Provide the (X, Y) coordinate of the cell's center where the given text is located.  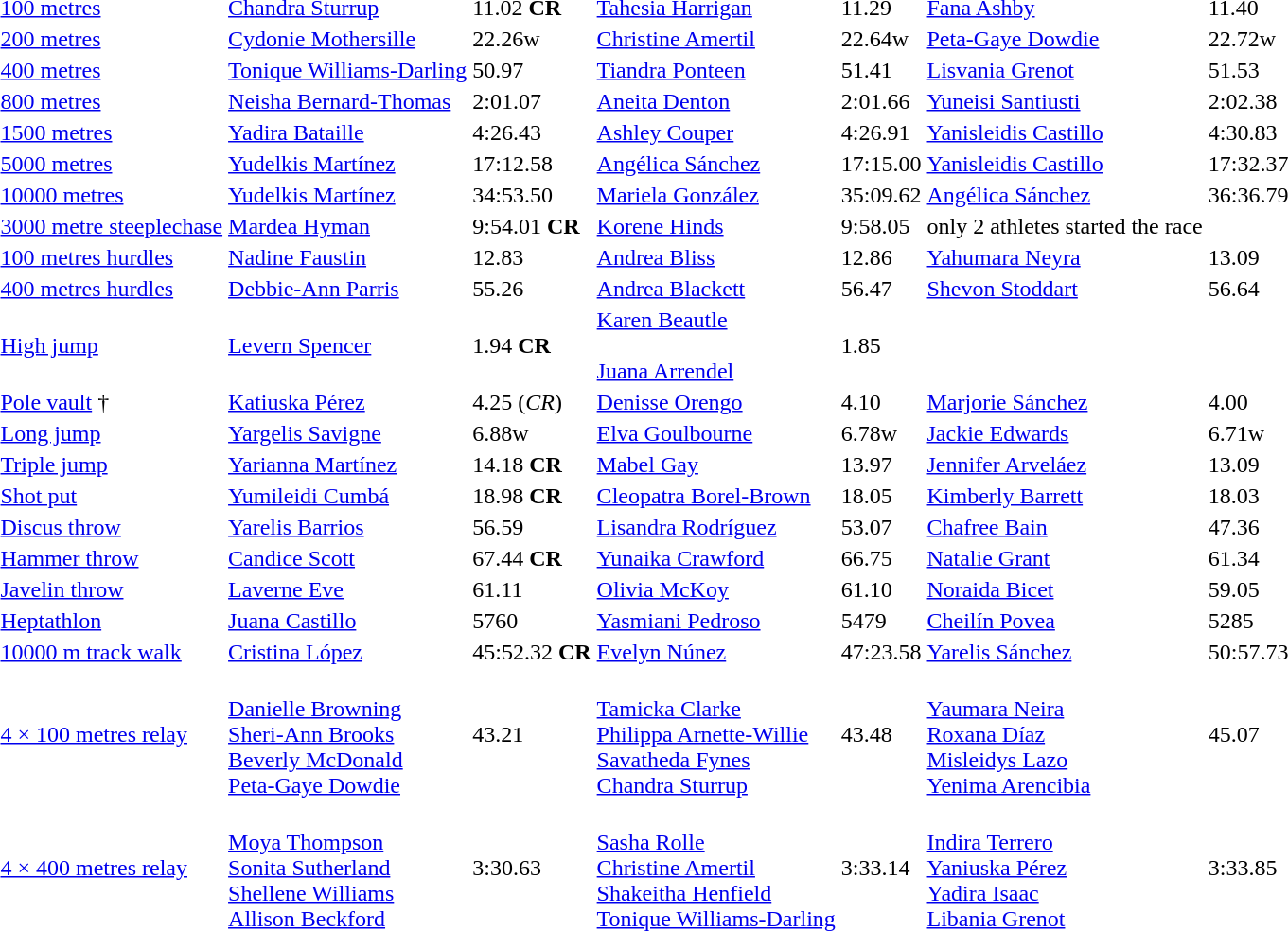
5479 (881, 621)
Mabel Gay (715, 465)
Cheilín Povea (1065, 621)
18.98 CR (532, 496)
Tamicka ClarkePhilippa Arnette-WillieSavatheda FynesChandra Sturrup (715, 734)
45:52.32 CR (532, 652)
Noraida Bicet (1065, 589)
56.47 (881, 289)
Levern Spencer (348, 345)
4:26.91 (881, 132)
47:23.58 (881, 652)
61.10 (881, 589)
53.07 (881, 527)
1.85 (881, 345)
13.97 (881, 465)
Yahumara Neyra (1065, 257)
only 2 athletes started the race (1065, 226)
Evelyn Núnez (715, 652)
1.94 CR (532, 345)
14.18 CR (532, 465)
Lisvania Grenot (1065, 70)
6.88w (532, 433)
Jennifer Arveláez (1065, 465)
2:01.07 (532, 101)
4:26.43 (532, 132)
43.48 (881, 734)
56.59 (532, 527)
Christine Amertil (715, 39)
Karen Beautle Juana Arrendel (715, 345)
66.75 (881, 558)
Marjorie Sánchez (1065, 402)
Yadira Bataille (348, 132)
4.25 (CR) (532, 402)
2:01.66 (881, 101)
Yarelis Barrios (348, 527)
34:53.50 (532, 195)
Natalie Grant (1065, 558)
Mardea Hyman (348, 226)
Andrea Bliss (715, 257)
12.83 (532, 257)
Juana Castillo (348, 621)
67.44 CR (532, 558)
61.11 (532, 589)
5760 (532, 621)
Peta-Gaye Dowdie (1065, 39)
55.26 (532, 289)
Cydonie Mothersille (348, 39)
9:58.05 (881, 226)
Nadine Faustin (348, 257)
Denisse Orengo (715, 402)
Yunaika Crawford (715, 558)
Jackie Edwards (1065, 433)
Yarianna Martínez (348, 465)
Yargelis Savigne (348, 433)
Elva Goulbourne (715, 433)
Candice Scott (348, 558)
Yasmiani Pedroso (715, 621)
17:12.58 (532, 164)
Ashley Couper (715, 132)
Tiandra Ponteen (715, 70)
Aneita Denton (715, 101)
4.10 (881, 402)
Neisha Bernard-Thomas (348, 101)
Andrea Blackett (715, 289)
12.86 (881, 257)
Kimberly Barrett (1065, 496)
Katiuska Pérez (348, 402)
Tonique Williams-Darling (348, 70)
17:15.00 (881, 164)
Mariela González (715, 195)
Yumileidi Cumbá (348, 496)
Laverne Eve (348, 589)
Danielle BrowningSheri-Ann BrooksBeverly McDonaldPeta-Gaye Dowdie (348, 734)
9:54.01 CR (532, 226)
18.05 (881, 496)
Yuneisi Santiusti (1065, 101)
Olivia McKoy (715, 589)
Chafree Bain (1065, 527)
Cleopatra Borel-Brown (715, 496)
Korene Hinds (715, 226)
51.41 (881, 70)
Debbie-Ann Parris (348, 289)
Yarelis Sánchez (1065, 652)
50.97 (532, 70)
Shevon Stoddart (1065, 289)
Yaumara NeiraRoxana DíazMisleidys LazoYenima Arencibia (1065, 734)
43.21 (532, 734)
Cristina López (348, 652)
22.26w (532, 39)
22.64w (881, 39)
Lisandra Rodríguez (715, 527)
6.78w (881, 433)
35:09.62 (881, 195)
